Extract the (x, y) coordinate from the center of the cell holding the provided text.  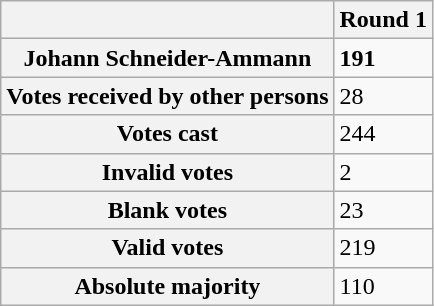
244 (383, 134)
Votes received by other persons (168, 96)
28 (383, 96)
Absolute majority (168, 286)
2 (383, 172)
Valid votes (168, 248)
Votes cast (168, 134)
Blank votes (168, 210)
110 (383, 286)
Round 1 (383, 20)
219 (383, 248)
Invalid votes (168, 172)
191 (383, 58)
Johann Schneider-Ammann (168, 58)
23 (383, 210)
